From the cell containing the given text, extract its center point as [X, Y] coordinate. 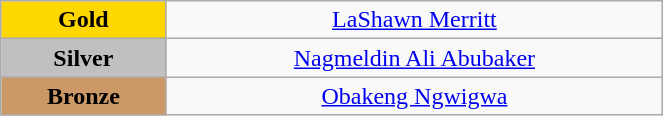
Obakeng Ngwigwa [414, 96]
Bronze [84, 96]
Nagmeldin Ali Abubaker [414, 58]
Gold [84, 20]
LaShawn Merritt [414, 20]
Silver [84, 58]
